Output the (x, y) coordinate of the center of the cell containing the given text.  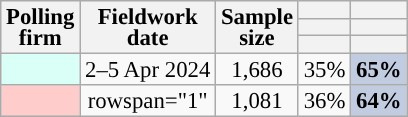
35% (324, 70)
rowspan="1" (148, 101)
1,686 (258, 70)
1,081 (258, 101)
36% (324, 101)
65% (379, 70)
Fieldworkdate (148, 28)
Samplesize (258, 28)
64% (379, 101)
Pollingfirm (40, 28)
2–5 Apr 2024 (148, 70)
